Locate the cell with the specified text and output its [x, y] center coordinate. 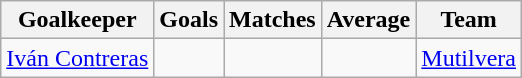
Mutilvera [469, 58]
Matches [273, 20]
Iván Contreras [78, 58]
Goals [189, 20]
Team [469, 20]
Goalkeeper [78, 20]
Average [368, 20]
